Locate the cell with the specified text and output its [x, y] center coordinate. 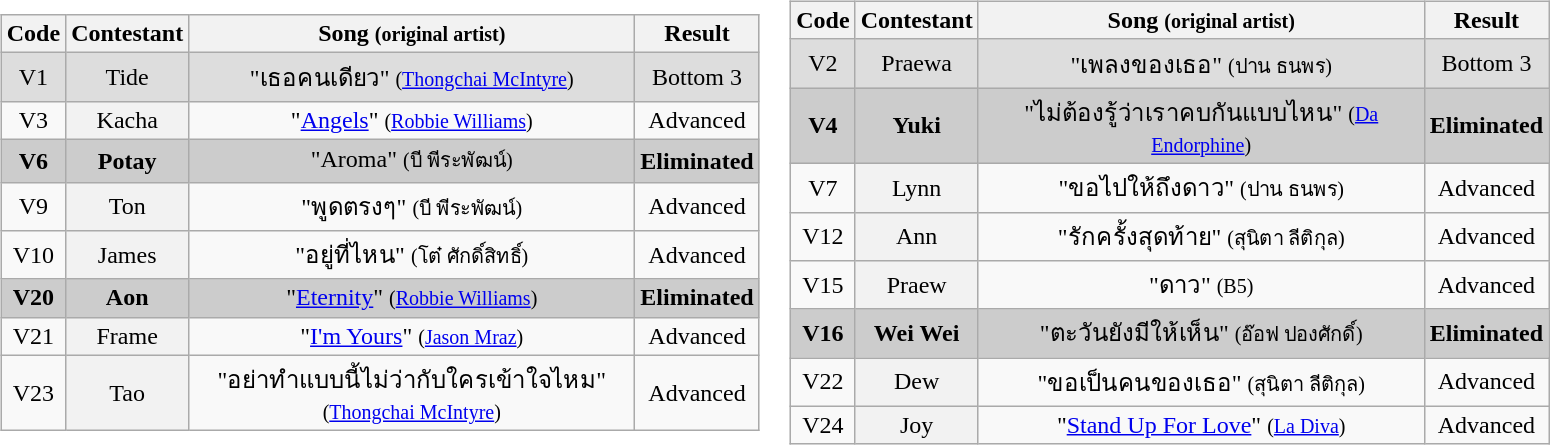
Joy [916, 425]
"อยู่ที่ไหน" (โต๋ ศักดิ์สิทธิ์) [412, 256]
Lynn [916, 188]
Dew [916, 382]
"เธอคนเดียว" (Thongchai McIntyre) [412, 78]
V3 [33, 120]
V10 [33, 256]
Aon [128, 298]
V4 [823, 126]
Frame [128, 336]
V23 [33, 393]
"Eternity" (Robbie Williams) [412, 298]
V16 [823, 334]
V6 [33, 160]
V12 [823, 236]
"ขอเป็นคนของเธอ" (สุนิตา ลีติกุล) [1201, 382]
"I'm Yours" (Jason Mraz) [412, 336]
"อย่าทำแบบนี้ไม่ว่ากับใครเข้าใจไหม" (Thongchai McIntyre) [412, 393]
Ton [128, 206]
Praew [916, 286]
V21 [33, 336]
Tide [128, 78]
"ไม่ต้องรู้ว่าเราคบกันแบบไหน" (Da Endorphine) [1201, 126]
Potay [128, 160]
Tao [128, 393]
"Angels" (Robbie Williams) [412, 120]
"ตะวันยังมีให้เห็น" (อ๊อฟ ปองศักดิ์) [1201, 334]
"พูดตรงๆ" (บี พีระพัฒน์) [412, 206]
V22 [823, 382]
V2 [823, 64]
V9 [33, 206]
"เพลงของเธอ" (ปาน ธนพร) [1201, 64]
"Stand Up For Love" (La Diva) [1201, 425]
V15 [823, 286]
Ann [916, 236]
Praewa [916, 64]
V20 [33, 298]
"ขอไปให้ถึงดาว" (ปาน ธนพร) [1201, 188]
Kacha [128, 120]
V1 [33, 78]
Yuki [916, 126]
V7 [823, 188]
James [128, 256]
"ดาว" (B5) [1201, 286]
"Aroma" (บี พีระพัฒน์) [412, 160]
V24 [823, 425]
"รักครั้งสุดท้าย" (สุนิตา ลีติกุล) [1201, 236]
Wei Wei [916, 334]
